Scan for the cell matching the given text and deliver its (X, Y) coordinate at center. 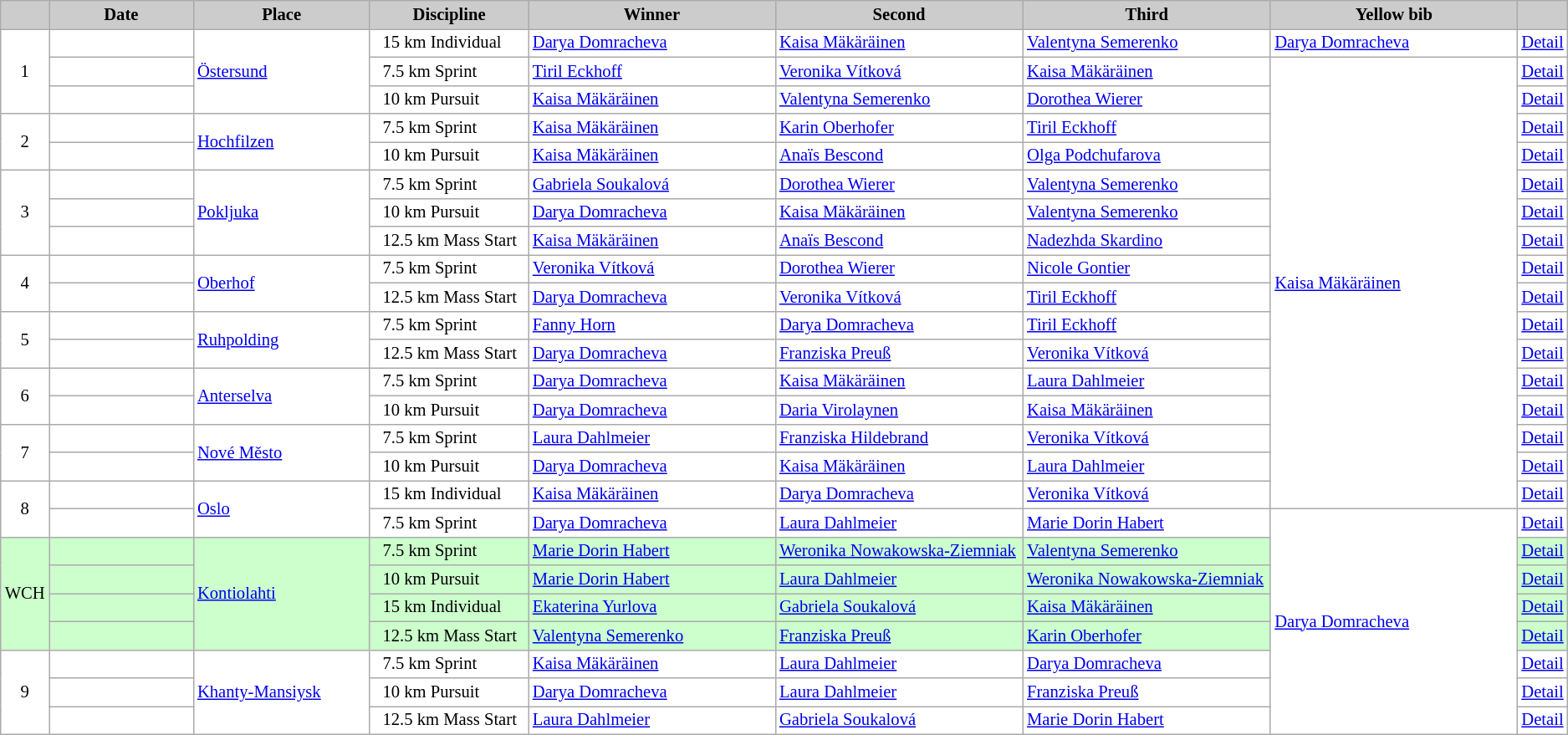
Nadezhda Skardino (1147, 240)
Hochfilzen (281, 142)
3 (25, 212)
Khanty-Mansiysk (281, 692)
4 (25, 283)
Yellow bib (1393, 14)
Daria Virolaynen (899, 410)
6 (25, 396)
Nicole Gontier (1147, 268)
Fanny Horn (652, 325)
Oslo (281, 508)
2 (25, 142)
Anterselva (281, 396)
Winner (652, 14)
Pokljuka (281, 212)
8 (25, 508)
Nové Město (281, 452)
Date (121, 14)
5 (25, 339)
Second (899, 14)
Franziska Hildebrand (899, 438)
7 (25, 452)
WCH (25, 594)
Olga Podchufarova (1147, 156)
Ekaterina Yurlova (652, 607)
Ruhpolding (281, 339)
Oberhof (281, 283)
Discipline (449, 14)
Place (281, 14)
1 (25, 70)
Third (1147, 14)
Kontiolahti (281, 594)
Östersund (281, 70)
9 (25, 692)
